For the text-containing cell, return its midpoint in [x, y] coordinate format. 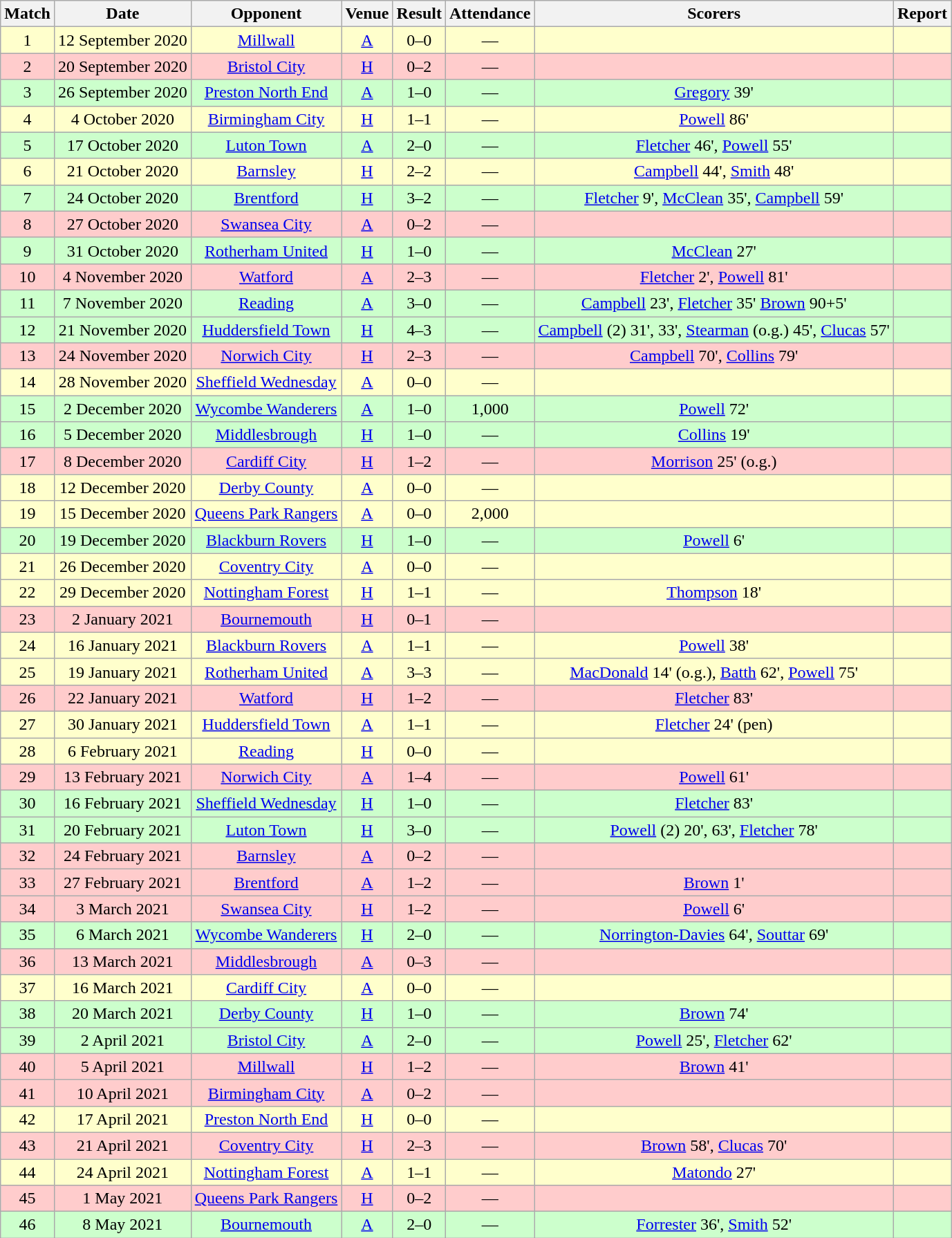
Forrester 36', Smith 52' [714, 1225]
2 December 2020 [122, 409]
Powell (2) 20', 63', Fletcher 78' [714, 830]
20 March 2021 [122, 1014]
1 May 2021 [122, 1199]
1 [28, 40]
40 [28, 1066]
27 February 2021 [122, 883]
Opponent [266, 14]
17 October 2020 [122, 145]
Gregory 39' [714, 93]
6 March 2021 [122, 935]
41 [28, 1093]
Norrington-Davies 64', Souttar 69' [714, 935]
45 [28, 1199]
27 [28, 724]
20 February 2021 [122, 830]
30 [28, 804]
Thompson 18' [714, 593]
Brown 58', Clucas 70' [714, 1145]
2,000 [489, 514]
Morrison 25' (o.g.) [714, 461]
42 [28, 1119]
17 [28, 461]
32 [28, 856]
Brown 1' [714, 883]
43 [28, 1145]
10 April 2021 [122, 1093]
39 [28, 1040]
29 December 2020 [122, 593]
12 December 2020 [122, 488]
Fletcher 46', Powell 55' [714, 145]
31 October 2020 [122, 250]
12 September 2020 [122, 40]
37 [28, 988]
2 April 2021 [122, 1040]
24 February 2021 [122, 856]
13 [28, 356]
5 December 2020 [122, 435]
2 January 2021 [122, 619]
18 [28, 488]
0–3 [419, 961]
13 March 2021 [122, 961]
Attendance [489, 14]
4 [28, 119]
Fletcher 9', McClean 35', Campbell 59' [714, 198]
Powell 72' [714, 409]
Brown 41' [714, 1066]
3–2 [419, 198]
26 September 2020 [122, 93]
36 [28, 961]
Scorers [714, 14]
3 March 2021 [122, 909]
Date [122, 14]
13 February 2021 [122, 777]
1,000 [489, 409]
10 [28, 277]
44 [28, 1172]
17 April 2021 [122, 1119]
28 [28, 750]
38 [28, 1014]
Result [419, 14]
8 [28, 224]
Fletcher 24' (pen) [714, 724]
24 April 2021 [122, 1172]
6 [28, 172]
9 [28, 250]
14 [28, 382]
4 November 2020 [122, 277]
4–3 [419, 330]
5 [28, 145]
Campbell 70', Collins 79' [714, 356]
Powell 25', Fletcher 62' [714, 1040]
16 March 2021 [122, 988]
3–3 [419, 672]
Match [28, 14]
21 October 2020 [122, 172]
22 January 2021 [122, 698]
Venue [367, 14]
Campbell 44', Smith 48' [714, 172]
7 November 2020 [122, 303]
26 December 2020 [122, 566]
0–1 [419, 619]
30 January 2021 [122, 724]
20 September 2020 [122, 66]
Campbell 23', Fletcher 35' Brown 90+5' [714, 303]
23 [28, 619]
27 October 2020 [122, 224]
Collins 19' [714, 435]
8 May 2021 [122, 1225]
Powell 86' [714, 119]
8 December 2020 [122, 461]
31 [28, 830]
22 [28, 593]
Fletcher 2', Powell 81' [714, 277]
McClean 27' [714, 250]
35 [28, 935]
2 [28, 66]
Brown 74' [714, 1014]
33 [28, 883]
19 [28, 514]
Powell 61' [714, 777]
5 April 2021 [122, 1066]
2–2 [419, 172]
15 December 2020 [122, 514]
21 April 2021 [122, 1145]
34 [28, 909]
MacDonald 14' (o.g.), Batth 62', Powell 75' [714, 672]
29 [28, 777]
16 [28, 435]
1–4 [419, 777]
11 [28, 303]
16 February 2021 [122, 804]
3 [28, 93]
16 January 2021 [122, 645]
6 February 2021 [122, 750]
Powell 38' [714, 645]
19 December 2020 [122, 540]
25 [28, 672]
24 November 2020 [122, 356]
26 [28, 698]
Campbell (2) 31', 33', Stearman (o.g.) 45', Clucas 57' [714, 330]
21 [28, 566]
Report [922, 14]
21 November 2020 [122, 330]
24 October 2020 [122, 198]
12 [28, 330]
7 [28, 198]
28 November 2020 [122, 382]
24 [28, 645]
20 [28, 540]
4 October 2020 [122, 119]
46 [28, 1225]
15 [28, 409]
Matondo 27' [714, 1172]
19 January 2021 [122, 672]
